Return the (x, y) coordinate for the center point of the cell that contains the specified text.  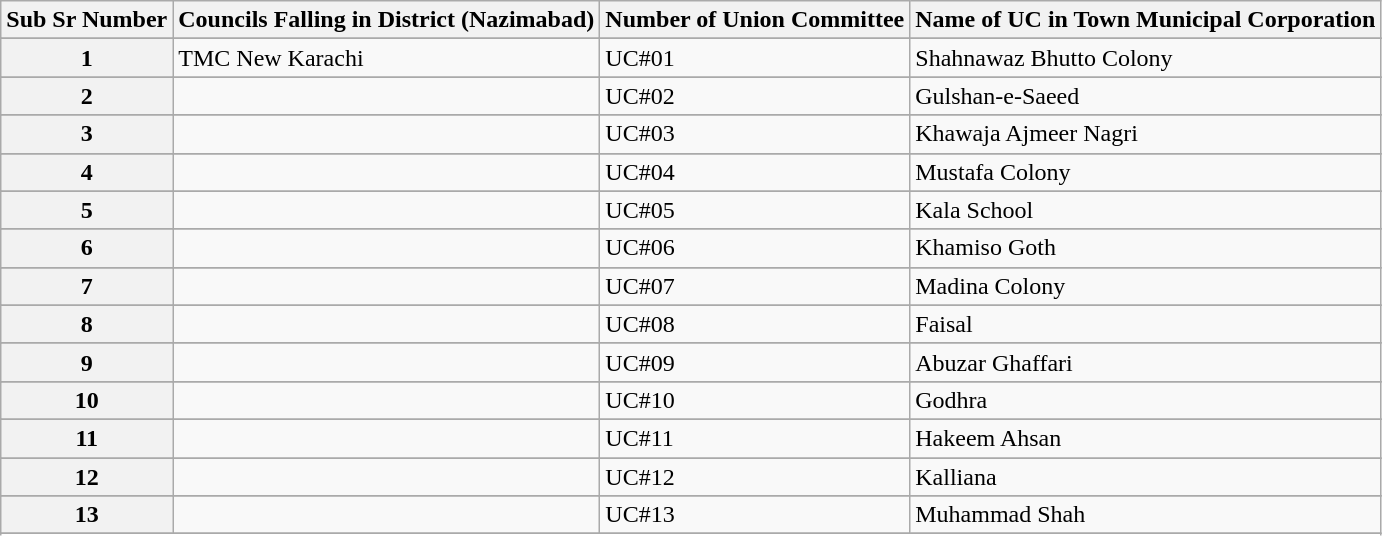
Madina Colony (1146, 286)
13 (87, 515)
Councils Falling in District (Nazimabad) (386, 20)
Hakeem Ahsan (1146, 438)
UC#07 (755, 286)
9 (87, 362)
UC#12 (755, 477)
Khamiso Goth (1146, 248)
3 (87, 134)
UC#08 (755, 324)
Mustafa Colony (1146, 172)
UC#09 (755, 362)
2 (87, 96)
Sub Sr Number (87, 20)
TMC New Karachi (386, 58)
5 (87, 210)
6 (87, 248)
Khawaja Ajmeer Nagri (1146, 134)
Name of UC in Town Municipal Corporation (1146, 20)
Muhammad Shah (1146, 515)
UC#11 (755, 438)
UC#06 (755, 248)
Abuzar Ghaffari (1146, 362)
Faisal (1146, 324)
UC#02 (755, 96)
UC#05 (755, 210)
11 (87, 438)
8 (87, 324)
12 (87, 477)
1 (87, 58)
Godhra (1146, 400)
7 (87, 286)
Kala School (1146, 210)
4 (87, 172)
UC#04 (755, 172)
UC#10 (755, 400)
UC#03 (755, 134)
10 (87, 400)
Kalliana (1146, 477)
Number of Union Committee (755, 20)
Shahnawaz Bhutto Colony (1146, 58)
UC#01 (755, 58)
UC#13 (755, 515)
Gulshan-e-Saeed (1146, 96)
